Pinpoint the cell where the given text exists, returning its (x, y) midpoint coordinate. 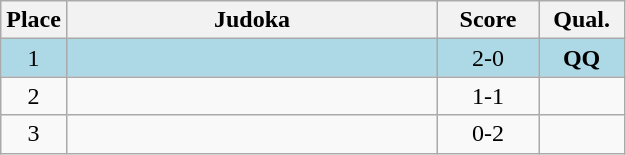
2 (34, 96)
Qual. (582, 20)
0-2 (488, 134)
Place (34, 20)
1-1 (488, 96)
1 (34, 58)
Judoka (252, 20)
2-0 (488, 58)
3 (34, 134)
QQ (582, 58)
Score (488, 20)
